Capture the cell that displays the provided text and extract its (x, y) central coordinate. 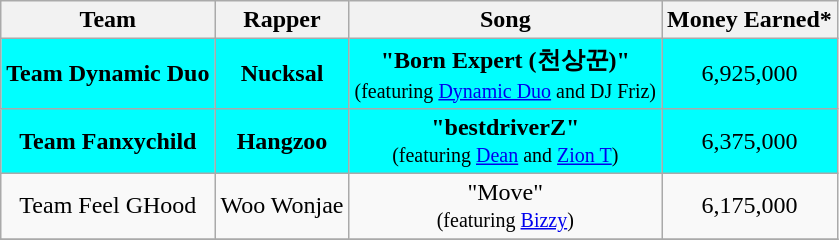
Nucksal (282, 74)
Woo Wonjae (282, 206)
6,925,000 (750, 74)
Team Dynamic Duo (108, 74)
6,175,000 (750, 206)
"Move"(featuring Bizzy) (506, 206)
Hangzoo (282, 140)
"bestdriverZ"(featuring Dean and Zion T) (506, 140)
Rapper (282, 20)
Song (506, 20)
Team (108, 20)
Team Fanxychild (108, 140)
Team Feel GHood (108, 206)
Money Earned* (750, 20)
6,375,000 (750, 140)
"Born Expert (천상꾼)" (featuring Dynamic Duo and DJ Friz) (506, 74)
